Pinpoint the cell where the given text exists, returning its [X, Y] midpoint coordinate. 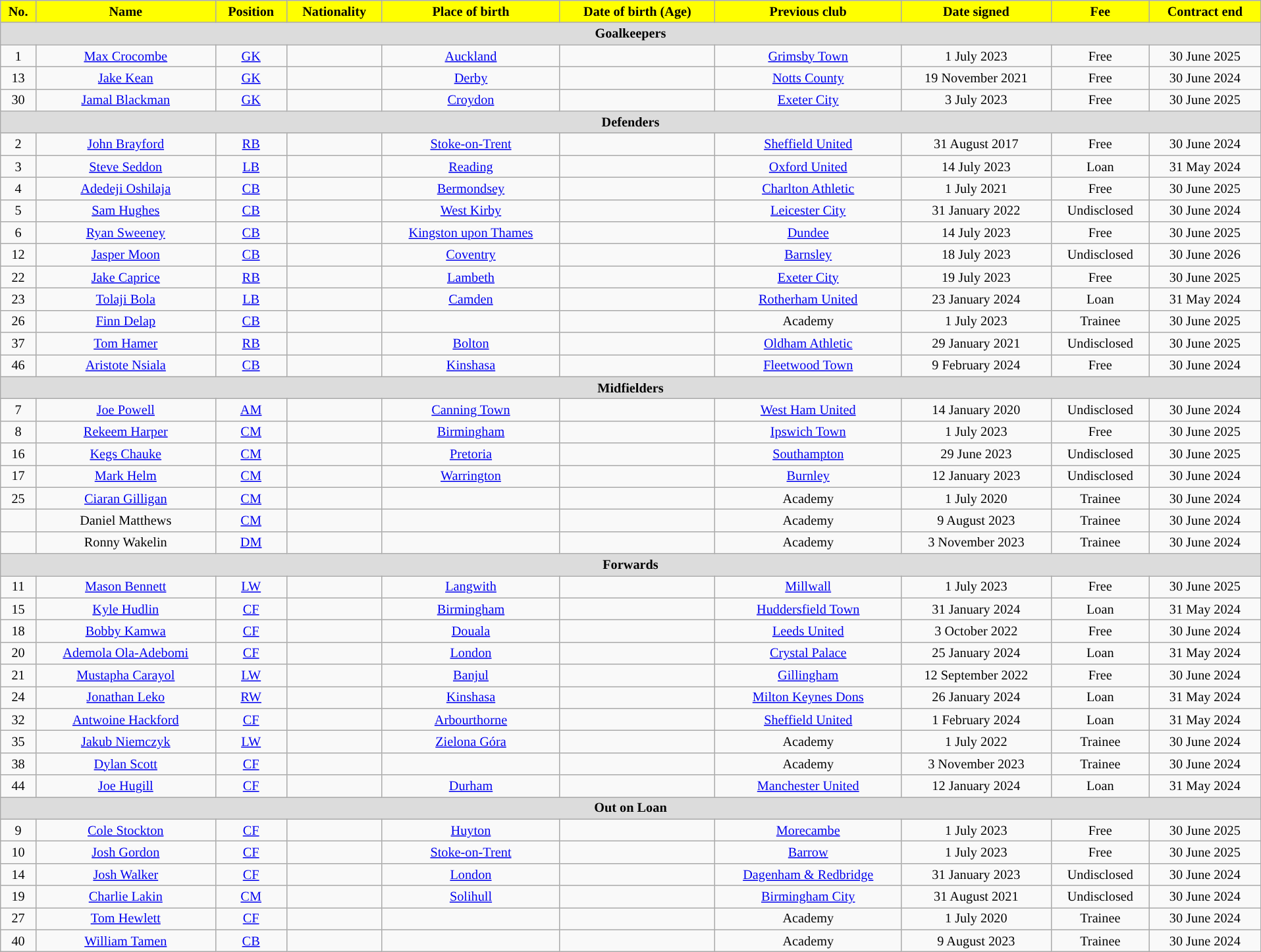
Kegs Chauke [125, 454]
Max Crocombe [125, 55]
Bobby Kamwa [125, 631]
Goalkeepers [631, 34]
Dundee [809, 232]
Tolaji Bola [125, 299]
14 [18, 874]
Date of birth (Age) [637, 11]
Forwards [631, 564]
25 [18, 498]
23 January 2024 [977, 299]
3 [18, 167]
Grimsby Town [809, 55]
Kingston upon Thames [471, 232]
29 January 2021 [977, 343]
Ciaran Gilligan [125, 498]
Morecambe [809, 830]
Nationality [335, 11]
Tom Hamer [125, 343]
Langwith [471, 587]
3 October 2022 [977, 631]
Finn Delap [125, 321]
18 July 2023 [977, 255]
Burnley [809, 476]
5 [18, 211]
Charlton Athletic [809, 188]
No. [18, 11]
Dagenham & Redbridge [809, 874]
Mustapha Carayol [125, 675]
Gillingham [809, 675]
West Ham United [809, 410]
35 [18, 741]
Out on Loan [631, 808]
1 February 2024 [977, 720]
31 January 2024 [977, 609]
19 November 2021 [977, 78]
Leicester City [809, 211]
23 [18, 299]
Solihull [471, 897]
Bermondsey [471, 188]
7 [18, 410]
1 July 2021 [977, 188]
Mason Bennett [125, 587]
15 [18, 609]
Adedeji Oshilaja [125, 188]
44 [18, 786]
Ryan Sweeney [125, 232]
Sam Hughes [125, 211]
29 June 2023 [977, 454]
Mark Helm [125, 476]
31 August 2017 [977, 144]
11 [18, 587]
31 August 2021 [977, 897]
Aristote Nsiala [125, 365]
12 September 2022 [977, 675]
1 July 2022 [977, 741]
22 [18, 277]
Date signed [977, 11]
30 June 2026 [1205, 255]
Jakub Niemczyk [125, 741]
Derby [471, 78]
21 [18, 675]
Oxford United [809, 167]
17 [18, 476]
Millwall [809, 587]
19 July 2023 [977, 277]
13 [18, 78]
27 [18, 918]
Daniel Matthews [125, 520]
Josh Walker [125, 874]
Auckland [471, 55]
Rekeem Harper [125, 432]
Jake Caprice [125, 277]
Milton Keynes Dons [809, 697]
Reading [471, 167]
Notts County [809, 78]
26 [18, 321]
Place of birth [471, 11]
Jasper Moon [125, 255]
Rotherham United [809, 299]
12 January 2023 [977, 476]
Crystal Palace [809, 653]
Jonathan Leko [125, 697]
Joe Hugill [125, 786]
Manchester United [809, 786]
Camden [471, 299]
Bolton [471, 343]
Kyle Hudlin [125, 609]
Josh Gordon [125, 852]
Defenders [631, 122]
Coventry [471, 255]
8 [18, 432]
31 January 2023 [977, 874]
Fee [1100, 11]
Douala [471, 631]
14 January 2020 [977, 410]
19 [18, 897]
30 [18, 100]
2 [18, 144]
DM [251, 542]
Oldham Athletic [809, 343]
20 [18, 653]
16 [18, 454]
1 [18, 55]
Cole Stockton [125, 830]
31 January 2022 [977, 211]
32 [18, 720]
Name [125, 11]
37 [18, 343]
Midfielders [631, 388]
Huyton [471, 830]
John Brayford [125, 144]
Barnsley [809, 255]
Zielona Góra [471, 741]
Position [251, 11]
Durham [471, 786]
Ronny Wakelin [125, 542]
Warrington [471, 476]
46 [18, 365]
Antwoine Hackford [125, 720]
Southampton [809, 454]
Ipswich Town [809, 432]
RW [251, 697]
Pretoria [471, 454]
Ademola Ola-Adebomi [125, 653]
40 [18, 941]
Banjul [471, 675]
4 [18, 188]
Charlie Lakin [125, 897]
Steve Seddon [125, 167]
Joe Powell [125, 410]
10 [18, 852]
9 [18, 830]
Barrow [809, 852]
18 [18, 631]
Huddersfield Town [809, 609]
12 January 2024 [977, 786]
West Kirby [471, 211]
Birmingham City [809, 897]
Arbourthorne [471, 720]
AM [251, 410]
38 [18, 764]
9 February 2024 [977, 365]
6 [18, 232]
Fleetwood Town [809, 365]
Tom Hewlett [125, 918]
26 January 2024 [977, 697]
25 January 2024 [977, 653]
Jake Kean [125, 78]
3 July 2023 [977, 100]
William Tamen [125, 941]
Croydon [471, 100]
Previous club [809, 11]
12 [18, 255]
Dylan Scott [125, 764]
Leeds United [809, 631]
Jamal Blackman [125, 100]
Canning Town [471, 410]
24 [18, 697]
Contract end [1205, 11]
Lambeth [471, 277]
